Identify which cell holds the provided text, then report its [x, y] central coordinate. 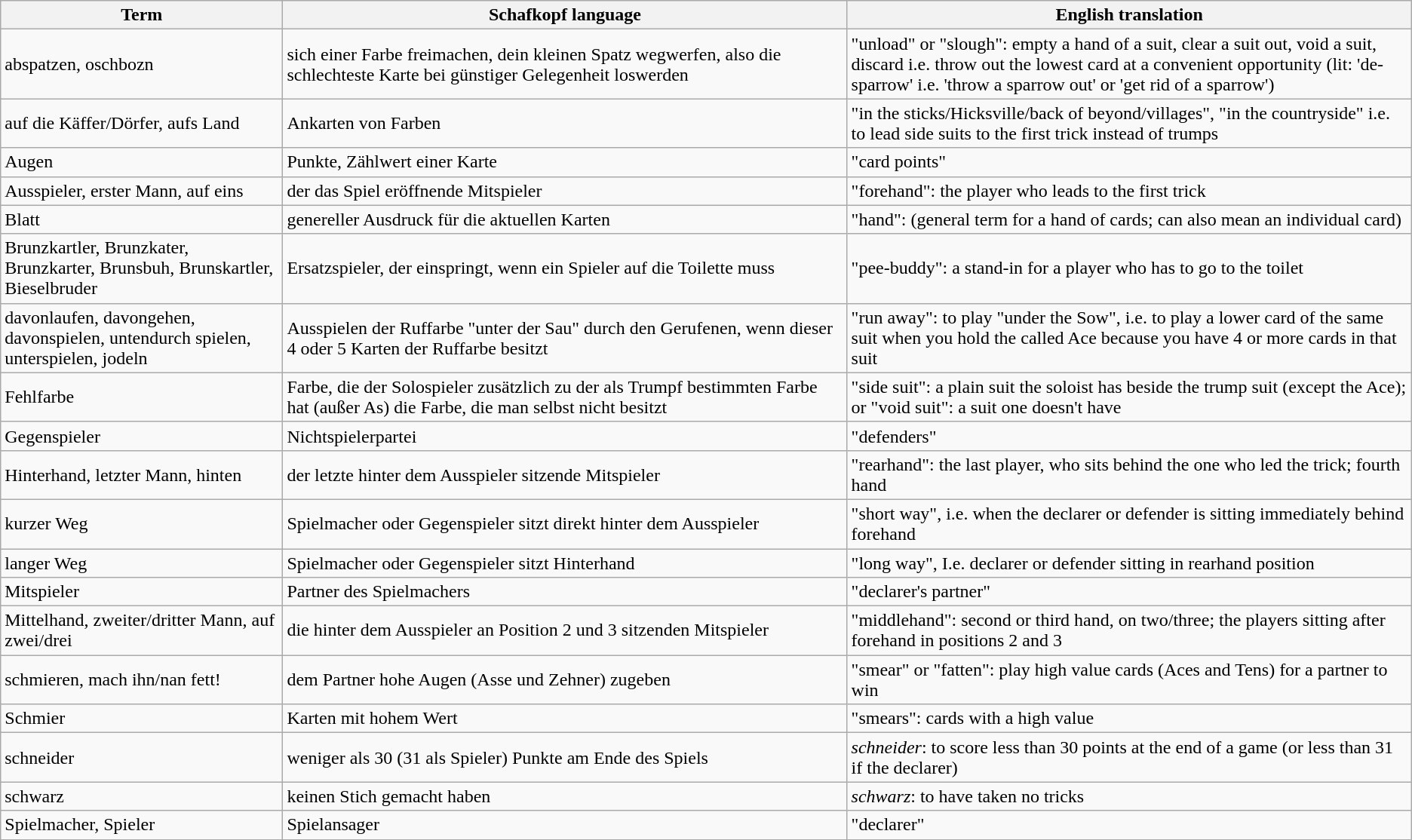
Farbe, die der Solospieler zusätzlich zu der als Trumpf bestimmten Farbe hat (außer As) die Farbe, die man selbst nicht besitzt [565, 397]
"declarer" [1129, 825]
"side suit": a plain suit the soloist has beside the trump suit (except the Ace); or "void suit": a suit one doesn't have [1129, 397]
Karten mit hohem Wert [565, 719]
Mittelhand, zweiter/dritter Mann, auf zwei/drei [142, 630]
"card points" [1129, 162]
genereller Ausdruck für die aktuellen Karten [565, 219]
English translation [1129, 15]
kurzer Weg [142, 523]
Spielmacher oder Gegenspieler sitzt direkt hinter dem Ausspieler [565, 523]
auf die Käffer/Dörfer, aufs Land [142, 124]
"defenders" [1129, 436]
Spielansager [565, 825]
Gegenspieler [142, 436]
Augen [142, 162]
Ankarten von Farben [565, 124]
schneider [142, 757]
"middlehand": second or third hand, on two/three; the players sitting after forehand in positions 2 and 3 [1129, 630]
davonlaufen, davongehen, davonspielen, untendurch spielen, unterspielen, jodeln [142, 338]
der das Spiel eröffnende Mitspieler [565, 191]
Partner des Spielmachers [565, 592]
keinen Stich gemacht haben [565, 796]
sich einer Farbe freimachen, dein kleinen Spatz wegwerfen, also die schlechteste Karte bei günstiger Gelegenheit loswerden [565, 64]
"smear" or "fatten": play high value cards (Aces and Tens) for a partner to win [1129, 680]
"hand": (general term for a hand of cards; can also mean an individual card) [1129, 219]
Ausspielen der Ruffarbe "unter der Sau" durch den Gerufenen, wenn dieser 4 oder 5 Karten der Ruffarbe besitzt [565, 338]
Fehlfarbe [142, 397]
"short way", i.e. when the declarer or defender is sitting immediately behind forehand [1129, 523]
Spielmacher, Spieler [142, 825]
"forehand": the player who leads to the first trick [1129, 191]
"smears": cards with a high value [1129, 719]
"long way", I.e. declarer or defender sitting in rearhand position [1129, 563]
langer Weg [142, 563]
Spielmacher oder Gegenspieler sitzt Hinterhand [565, 563]
Punkte, Zählwert einer Karte [565, 162]
Schmier [142, 719]
schwarz [142, 796]
Mitspieler [142, 592]
Ersatzspieler, der einspringt, wenn ein Spieler auf die Toilette muss [565, 268]
der letzte hinter dem Ausspieler sitzende Mitspieler [565, 475]
Ausspieler, erster Mann, auf eins [142, 191]
schneider: to score less than 30 points at the end of a game (or less than 31 if the declarer) [1129, 757]
"rearhand": the last player, who sits behind the one who led the trick; fourth hand [1129, 475]
Nichtspielerpartei [565, 436]
"in the sticks/Hicksville/back of beyond/villages", "in the countryside" i.e. to lead side suits to the first trick instead of trumps [1129, 124]
Brunzkartler, Brunzkater, Brunzkarter, Brunsbuh, Brunskartler, Bieselbruder [142, 268]
die hinter dem Ausspieler an Position 2 und 3 sitzenden Mitspieler [565, 630]
Term [142, 15]
Schafkopf language [565, 15]
weniger als 30 (31 als Spieler) Punkte am Ende des Spiels [565, 757]
Blatt [142, 219]
Hinterhand, letzter Mann, hinten [142, 475]
"pee-buddy": a stand-in for a player who has to go to the toilet [1129, 268]
"declarer's partner" [1129, 592]
schmieren, mach ihn/nan fett! [142, 680]
schwarz: to have taken no tricks [1129, 796]
abspatzen, oschbozn [142, 64]
dem Partner hohe Augen (Asse und Zehner) zugeben [565, 680]
